Search for the cell housing the specified text and yield its (x, y) center coordinate. 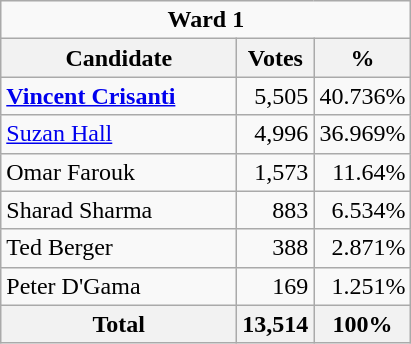
% (362, 58)
169 (276, 286)
1.251% (362, 286)
5,505 (276, 96)
11.64% (362, 172)
Omar Farouk (119, 172)
13,514 (276, 324)
Ted Berger (119, 248)
Sharad Sharma (119, 210)
Peter D'Gama (119, 286)
4,996 (276, 134)
Candidate (119, 58)
40.736% (362, 96)
Ward 1 (206, 20)
6.534% (362, 210)
Suzan Hall (119, 134)
1,573 (276, 172)
883 (276, 210)
Total (119, 324)
2.871% (362, 248)
Vincent Crisanti (119, 96)
36.969% (362, 134)
Votes (276, 58)
388 (276, 248)
100% (362, 324)
